Find where the given text appears and provide that cell's center as [X, Y] coordinate. 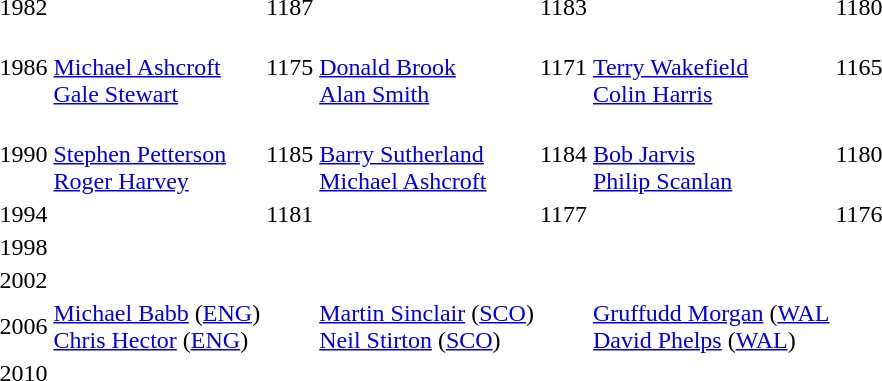
1181 [290, 214]
Terry WakefieldColin Harris [710, 67]
1175 [290, 67]
1171 [563, 67]
Michael AshcroftGale Stewart [157, 67]
Gruffudd Morgan (WAL David Phelps (WAL) [710, 326]
Martin Sinclair (SCO) Neil Stirton (SCO) [427, 326]
Donald BrookAlan Smith [427, 67]
1184 [563, 154]
1177 [563, 214]
Stephen PettersonRoger Harvey [157, 154]
Barry SutherlandMichael Ashcroft [427, 154]
1185 [290, 154]
Michael Babb (ENG) Chris Hector (ENG) [157, 326]
Bob JarvisPhilip Scanlan [710, 154]
